Scan for the cell matching the given text and deliver its [x, y] coordinate at center. 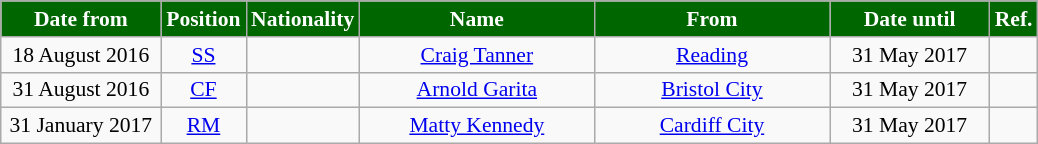
18 August 2016 [81, 55]
31 January 2017 [81, 126]
Name [476, 19]
Date from [81, 19]
Cardiff City [712, 126]
SS [204, 55]
Nationality [302, 19]
Position [204, 19]
CF [204, 90]
Date until [910, 19]
Arnold Garita [476, 90]
Craig Tanner [476, 55]
From [712, 19]
RM [204, 126]
31 August 2016 [81, 90]
Reading [712, 55]
Matty Kennedy [476, 126]
Ref. [1014, 19]
Bristol City [712, 90]
